Capture the cell that displays the provided text and extract its [X, Y] central coordinate. 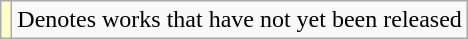
Denotes works that have not yet been released [240, 20]
